Return the (x, y) coordinate for the center point of the cell that contains the specified text.  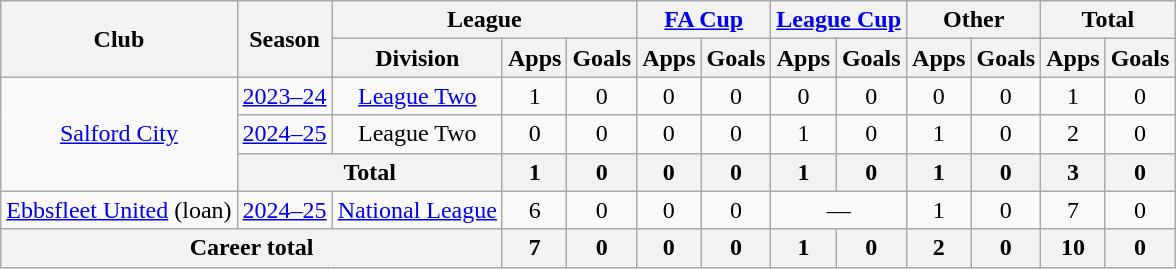
2023–24 (284, 96)
League Cup (839, 20)
Club (119, 39)
League (484, 20)
Season (284, 39)
Ebbsfleet United (loan) (119, 210)
National League (417, 210)
— (839, 210)
Other (974, 20)
Career total (252, 248)
Salford City (119, 134)
Division (417, 58)
6 (534, 210)
3 (1073, 172)
FA Cup (704, 20)
10 (1073, 248)
